Search for the cell housing the specified text and yield its (X, Y) center coordinate. 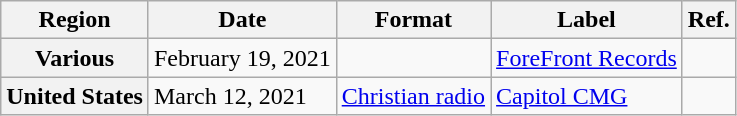
February 19, 2021 (242, 58)
Format (413, 20)
Ref. (708, 20)
Capitol CMG (587, 96)
Date (242, 20)
Label (587, 20)
Christian radio (413, 96)
ForeFront Records (587, 58)
March 12, 2021 (242, 96)
United States (75, 96)
Region (75, 20)
Various (75, 58)
